For the text-containing cell, return its midpoint in (x, y) coordinate format. 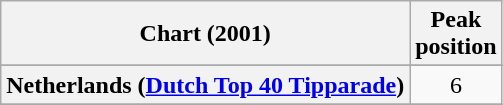
6 (456, 85)
Peakposition (456, 34)
Chart (2001) (206, 34)
Netherlands (Dutch Top 40 Tipparade) (206, 85)
